Return [X, Y] of the center of cell containing provided text 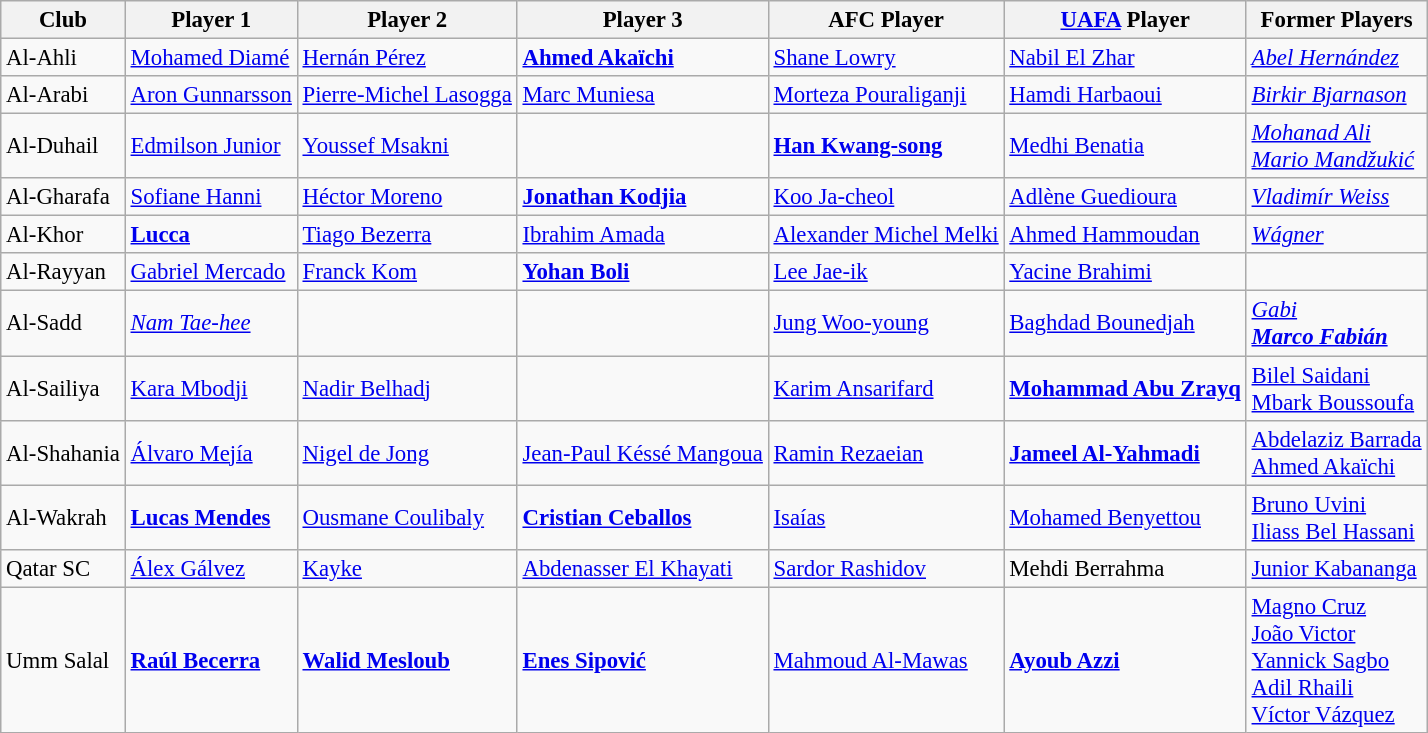
Mehdi Berrahma [1125, 568]
Franck Kom [407, 273]
Al-Khor [63, 235]
Lucca [211, 235]
Al-Shahania [63, 452]
Edmilson Junior [211, 146]
Mahmoud Al-Mawas [886, 660]
Former Players [1336, 20]
Lee Jae-ik [886, 273]
Player 1 [211, 20]
Jameel Al-Yahmadi [1125, 452]
Ahmed Hammoudan [1125, 235]
Al-Gharafa [63, 197]
Álvaro Mejía [211, 452]
AFC Player [886, 20]
Youssef Msakni [407, 146]
Ousmane Coulibaly [407, 518]
Adlène Guedioura [1125, 197]
Al-Ahli [63, 58]
Abdelaziz Barrada Ahmed Akaïchi [1336, 452]
Player 2 [407, 20]
Birkir Bjarnason [1336, 95]
Aron Gunnarsson [211, 95]
Alexander Michel Melki [886, 235]
Kara Mbodji [211, 388]
Ramin Rezaeian [886, 452]
Jean-Paul Késsé Mangoua [642, 452]
Al-Arabi [63, 95]
Abel Hernández [1336, 58]
Ibrahim Amada [642, 235]
Raúl Becerra [211, 660]
Club [63, 20]
UAFA Player [1125, 20]
Koo Ja-cheol [886, 197]
Héctor Moreno [407, 197]
Gabi Marco Fabián [1336, 324]
Abdenasser El Khayati [642, 568]
Ahmed Akaïchi [642, 58]
Enes Sipović [642, 660]
Kayke [407, 568]
Magno Cruz João Victor Yannick Sagbo Adil Rhaili Víctor Vázquez [1336, 660]
Mohammad Abu Zrayq [1125, 388]
Tiago Bezerra [407, 235]
Lucas Mendes [211, 518]
Hamdi Harbaoui [1125, 95]
Al-Duhail [63, 146]
Baghdad Bounedjah [1125, 324]
Junior Kabananga [1336, 568]
Marc Muniesa [642, 95]
Nam Tae-hee [211, 324]
Vladimír Weiss [1336, 197]
Medhi Benatia [1125, 146]
Cristian Ceballos [642, 518]
Shane Lowry [886, 58]
Al-Rayyan [63, 273]
Qatar SC [63, 568]
Pierre-Michel Lasogga [407, 95]
Karim Ansarifard [886, 388]
Bilel Saidani Mbark Boussoufa [1336, 388]
Jung Woo-young [886, 324]
Player 3 [642, 20]
Ayoub Azzi [1125, 660]
Al-Wakrah [63, 518]
Nabil El Zhar [1125, 58]
Han Kwang-song [886, 146]
Isaías [886, 518]
Wágner [1336, 235]
Umm Salal [63, 660]
Sofiane Hanni [211, 197]
Yacine Brahimi [1125, 273]
Jonathan Kodjia [642, 197]
Hernán Pérez [407, 58]
Mohamed Benyettou [1125, 518]
Walid Mesloub [407, 660]
Mohamed Diamé [211, 58]
Nadir Belhadj [407, 388]
Álex Gálvez [211, 568]
Gabriel Mercado [211, 273]
Morteza Pouraliganji [886, 95]
Mohanad Ali Mario Mandžukić [1336, 146]
Bruno Uvini Iliass Bel Hassani [1336, 518]
Al-Sailiya [63, 388]
Yohan Boli [642, 273]
Al-Sadd [63, 324]
Nigel de Jong [407, 452]
Sardor Rashidov [886, 568]
